Return [X, Y] of the center of cell containing provided text 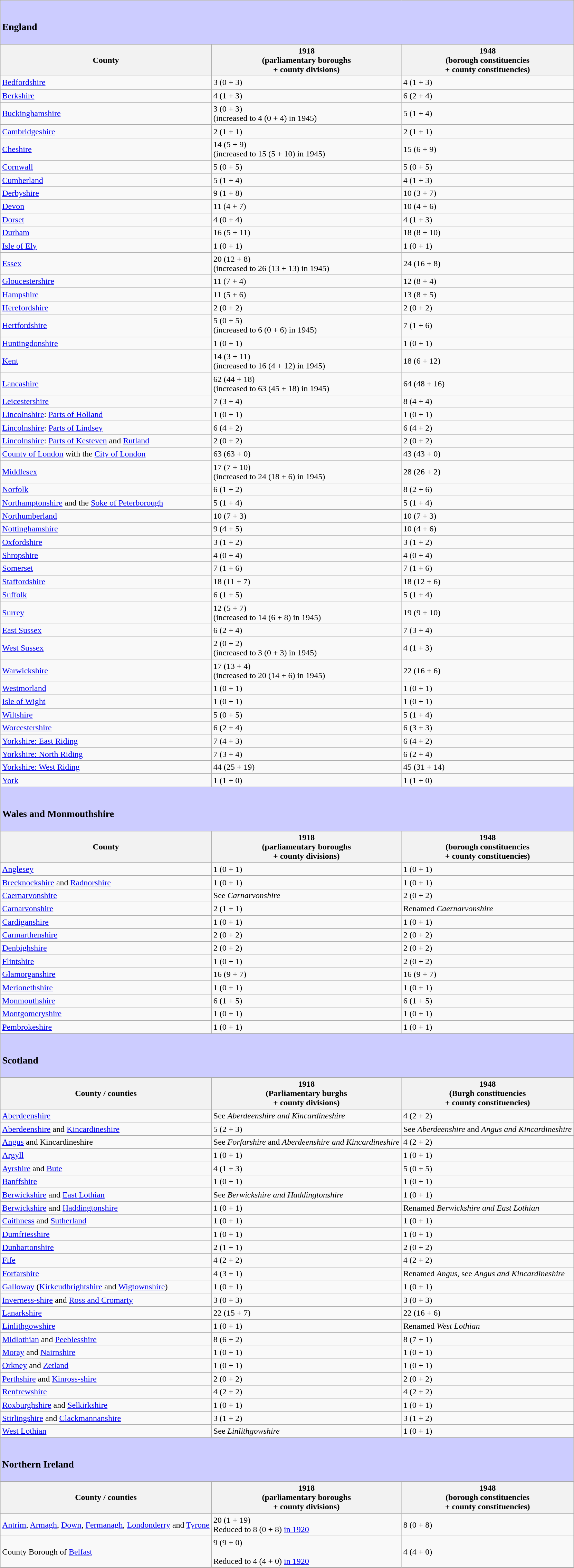
6 (3 + 3) [488, 728]
14 (3 + 11)(increased to 16 (4 + 12) in 1945) [306, 361]
West Sussex [106, 648]
Renfrewshire [106, 1392]
Northamptonshire and the Soke of Peterborough [106, 503]
Flintshire [106, 961]
Monmouthshire [106, 1001]
Surrey [106, 613]
Gloucestershire [106, 281]
5 (0 + 5)(increased to 6 (0 + 6) in 1945) [306, 325]
Brecknockshire and Radnorshire [106, 882]
11 (7 + 4) [306, 281]
Northern Ireland [287, 1460]
14 (5 + 9)(increased to 15 (5 + 10) in 1945) [306, 149]
2 (0 + 2)(increased to 3 (0 + 3) in 1945) [306, 648]
Cardiganshire [106, 922]
Orkney and Zetland [106, 1366]
Caernarvonshire [106, 895]
See Aberdeenshire and Angus and Kincardineshire [488, 1129]
Durham [106, 233]
Stirlingshire and Clackmannanshire [106, 1418]
Linlithgowshire [106, 1326]
24 (16 + 8) [488, 264]
Dumfriesshire [106, 1234]
20 (12 + 8)(increased to 26 (13 + 13) in 1945) [306, 264]
See Linlithgowshire [306, 1431]
Wiltshire [106, 715]
East Sussex [106, 630]
Lanarkshire [106, 1313]
Berwickshire and Haddingtonshire [106, 1208]
Lincolnshire: Parts of Holland [106, 414]
64 (48 + 16) [488, 383]
10 (3 + 7) [488, 193]
Essex [106, 264]
Shropshire [106, 555]
7 (4 + 3) [306, 741]
Dorset [106, 220]
20 (1 + 19)Reduced to 8 (0 + 8) in 1920 [306, 1525]
Huntingdonshire [106, 343]
York [106, 780]
12 (5 + 7)(increased to 14 (6 + 8) in 1945) [306, 613]
Merionethshire [106, 988]
See Berwickshire and Haddingtonshire [306, 1195]
Montgomeryshire [106, 1014]
Aberdeenshire [106, 1116]
Buckinghamshire [106, 113]
17 (7 + 10)(increased to 24 (18 + 6) in 1945) [306, 472]
Anglesey [106, 869]
18 (8 + 10) [488, 233]
44 (25 + 19) [306, 767]
9 (9 + 0)Reduced to 4 (4 + 0) in 1920 [306, 1552]
63 (63 + 0) [306, 454]
13 (8 + 5) [488, 295]
Kent [106, 361]
County Borough of Belfast [106, 1552]
8 (0 + 8) [488, 1525]
Lincolnshire: Parts of Kesteven and Rutland [106, 441]
Nottinghamshire [106, 529]
Argyll [106, 1155]
1918 (parliamentary boroughs+ county divisions) [306, 1498]
Pembrokeshire [106, 1027]
Renamed West Lothian [488, 1326]
Oxfordshire [106, 542]
Berwickshire and East Lothian [106, 1195]
Scotland [287, 1055]
8 (2 + 6) [488, 490]
19 (9 + 10) [488, 613]
Norfolk [106, 490]
Lancashire [106, 383]
3 (0 + 3)(increased to 4 (0 + 4) in 1945) [306, 113]
1918 (Parliamentary burghs+ county divisions) [306, 1093]
Caithness and Sutherland [106, 1221]
8 (7 + 1) [488, 1339]
Herefordshire [106, 308]
Banffshire [106, 1182]
Staffordshire [106, 581]
See Forfarshire and Aberdeenshire and Kincardineshire [306, 1142]
Roxburghshire and Selkirkshire [106, 1405]
Wales and Monmouthshire [287, 809]
County of London with the City of London [106, 454]
22 (15 + 7) [306, 1313]
Glamorganshire [106, 974]
8 (4 + 4) [488, 401]
England [287, 22]
Yorkshire: West Riding [106, 767]
Angus and Kincardineshire [106, 1142]
Derbyshire [106, 193]
11 (5 + 6) [306, 295]
9 (4 + 5) [306, 529]
Worcestershire [106, 728]
Dunbartonshire [106, 1247]
12 (8 + 4) [488, 281]
18 (11 + 7) [306, 581]
Northumberland [106, 516]
Perthshire and Kinross-shire [106, 1379]
9 (1 + 8) [306, 193]
Leicestershire [106, 401]
See Aberdeenshire and Kincardineshire [306, 1116]
Berkshire [106, 96]
8 (6 + 2) [306, 1339]
45 (31 + 14) [488, 767]
Isle of Wight [106, 702]
Bedfordshire [106, 83]
62 (44 + 18)(increased to 63 (45 + 18) in 1945) [306, 383]
Moray and Nairnshire [106, 1352]
West Lothian [106, 1431]
Ayrshire and Bute [106, 1168]
Cheshire [106, 149]
Lincolnshire: Parts of Lindsey [106, 427]
Inverness-shire and Ross and Cromarty [106, 1300]
Yorkshire: North Riding [106, 754]
Middlesex [106, 472]
Hampshire [106, 295]
5 (2 + 3) [306, 1129]
1948 (Burgh constituencies + county constituencies) [488, 1093]
Carnarvonshire [106, 908]
Forfarshire [106, 1273]
4 (4 + 0) [488, 1552]
Hertfordshire [106, 325]
Aberdeenshire and Kincardineshire [106, 1129]
Midlothian and Peeblesshire [106, 1339]
11 (4 + 7) [306, 206]
See Carnarvonshire [306, 895]
43 (43 + 0) [488, 454]
28 (26 + 2) [488, 472]
Warwickshire [106, 671]
16 (5 + 11) [306, 233]
Denbighshire [106, 948]
6 (1 + 2) [306, 490]
Antrim, Armagh, Down, Fermanagh, Londonderry and Tyrone [106, 1525]
Cornwall [106, 167]
Fife [106, 1260]
18 (12 + 6) [488, 581]
18 (6 + 12) [488, 361]
Renamed Caernarvonshire [488, 908]
Yorkshire: East Riding [106, 741]
Galloway (Kirkcudbrightshire and Wigtownshire) [106, 1287]
Cambridgeshire [106, 131]
Carmarthenshire [106, 935]
17 (13 + 4)(increased to 20 (14 + 6) in 1945) [306, 671]
Renamed Berwickshire and East Lothian [488, 1208]
Somerset [106, 568]
Renamed Angus, see Angus and Kincardineshire [488, 1273]
4 (3 + 1) [306, 1273]
Cumberland [106, 180]
Westmorland [106, 688]
Suffolk [106, 595]
Devon [106, 206]
15 (6 + 9) [488, 149]
Isle of Ely [106, 246]
